Detect which cell encompasses the target text, then output its [x, y] center coordinate. 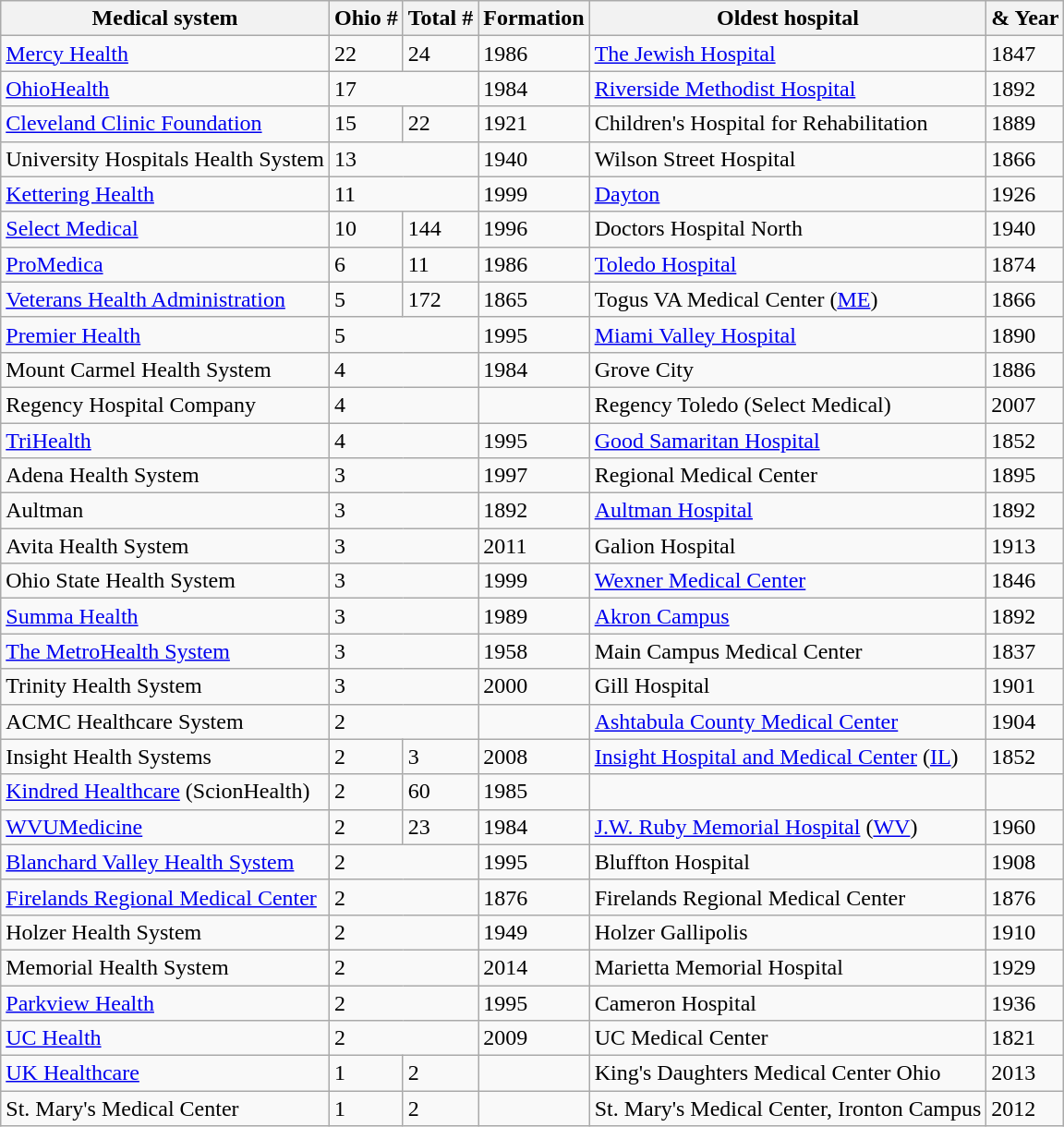
Formation [534, 18]
Premier Health [165, 334]
1997 [534, 476]
Regional Medical Center [788, 476]
Dayton [788, 194]
ACMC Healthcare System [165, 721]
Aultman [165, 511]
Toledo Hospital [788, 264]
Marietta Memorial Hospital [788, 967]
Riverside Methodist Hospital [788, 89]
2013 [1025, 1073]
Summa Health [165, 616]
Grove City [788, 370]
1926 [1025, 194]
6 [366, 264]
1985 [534, 792]
1996 [534, 229]
1949 [534, 932]
St. Mary's Medical Center, Ironton Campus [788, 1109]
1889 [1025, 124]
The MetroHealth System [165, 651]
1989 [534, 616]
60 [441, 792]
J.W. Ruby Memorial Hospital (WV) [788, 827]
Holzer Gallipolis [788, 932]
Total # [441, 18]
Regency Hospital Company [165, 405]
1910 [1025, 932]
UK Healthcare [165, 1073]
Ashtabula County Medical Center [788, 721]
King's Daughters Medical Center Ohio [788, 1073]
2014 [534, 967]
Blanchard Valley Health System [165, 862]
Select Medical [165, 229]
1904 [1025, 721]
UC Health [165, 1038]
Bluffton Hospital [788, 862]
Holzer Health System [165, 932]
The Jewish Hospital [788, 54]
Medical system [165, 18]
ProMedica [165, 264]
Gill Hospital [788, 686]
UC Medical Center [788, 1038]
Mercy Health [165, 54]
1890 [1025, 334]
2007 [1025, 405]
Togus VA Medical Center (ME) [788, 299]
Ohio State Health System [165, 581]
Aultman Hospital [788, 511]
Good Samaritan Hospital [788, 441]
Veterans Health Administration [165, 299]
Akron Campus [788, 616]
1886 [1025, 370]
Children's Hospital for Rehabilitation [788, 124]
1837 [1025, 651]
1821 [1025, 1038]
1913 [1025, 546]
Avita Health System [165, 546]
Insight Hospital and Medical Center (IL) [788, 757]
17 [403, 89]
TriHealth [165, 441]
1901 [1025, 686]
1865 [534, 299]
2011 [534, 546]
Insight Health Systems [165, 757]
2009 [534, 1038]
OhioHealth [165, 89]
Trinity Health System [165, 686]
St. Mary's Medical Center [165, 1109]
24 [441, 54]
1908 [1025, 862]
172 [441, 299]
144 [441, 229]
2012 [1025, 1109]
Kindred Healthcare (ScionHealth) [165, 792]
2008 [534, 757]
Wexner Medical Center [788, 581]
15 [366, 124]
Wilson Street Hospital [788, 159]
1874 [1025, 264]
Galion Hospital [788, 546]
Mount Carmel Health System [165, 370]
2000 [534, 686]
13 [403, 159]
Miami Valley Hospital [788, 334]
Parkview Health [165, 1002]
1921 [534, 124]
Kettering Health [165, 194]
WVUMedicine [165, 827]
1958 [534, 651]
Memorial Health System [165, 967]
1846 [1025, 581]
Regency Toledo (Select Medical) [788, 405]
Cleveland Clinic Foundation [165, 124]
& Year [1025, 18]
Cameron Hospital [788, 1002]
Oldest hospital [788, 18]
1936 [1025, 1002]
1895 [1025, 476]
23 [441, 827]
1929 [1025, 967]
1847 [1025, 54]
1960 [1025, 827]
10 [366, 229]
Main Campus Medical Center [788, 651]
Adena Health System [165, 476]
University Hospitals Health System [165, 159]
Doctors Hospital North [788, 229]
Ohio # [366, 18]
